Determine the [X, Y] coordinate at the center of the cell enclosing the given text.  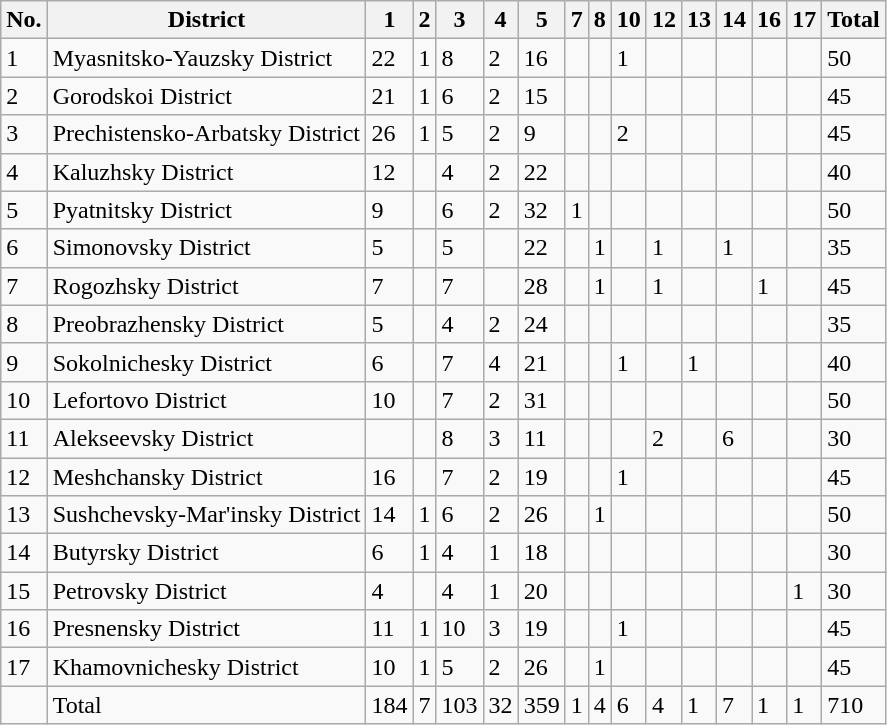
Myasnitsko-Yauzsky District [206, 58]
Butyrsky District [206, 553]
18 [542, 553]
Khamovnichesky District [206, 667]
Rogozhsky District [206, 286]
Lefortovo District [206, 400]
Kaluzhsky District [206, 172]
24 [542, 324]
Presnensky District [206, 629]
Sushchevsky-Mar'insky District [206, 515]
Petrovsky District [206, 591]
Simonovsky District [206, 248]
103 [460, 705]
Alekseevsky District [206, 438]
Sokolnichesky District [206, 362]
Preobrazhensky District [206, 324]
184 [390, 705]
District [206, 20]
20 [542, 591]
Prechistensko-Arbatsky District [206, 134]
No. [24, 20]
359 [542, 705]
710 [854, 705]
Meshchansky District [206, 477]
28 [542, 286]
Gorodskoi District [206, 96]
Pyatnitsky District [206, 210]
31 [542, 400]
